Extract the (X, Y) coordinate from the center of the cell holding the provided text.  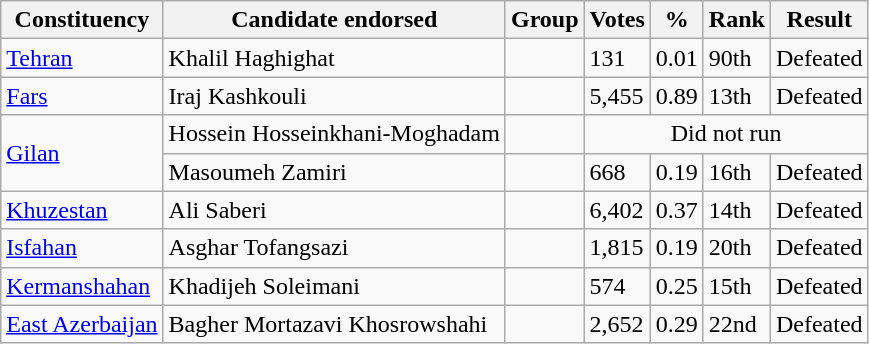
Masoumeh Zamiri (334, 172)
Khadijeh Soleimani (334, 286)
1,815 (617, 248)
Ali Saberi (334, 210)
Isfahan (82, 248)
0.01 (676, 58)
Gilan (82, 153)
5,455 (617, 96)
% (676, 20)
Khalil Haghighat (334, 58)
Group (544, 20)
Tehran (82, 58)
574 (617, 286)
0.25 (676, 286)
14th (736, 210)
0.29 (676, 324)
East Azerbaijan (82, 324)
Rank (736, 20)
131 (617, 58)
Asghar Tofangsazi (334, 248)
15th (736, 286)
20th (736, 248)
0.37 (676, 210)
6,402 (617, 210)
2,652 (617, 324)
Khuzestan (82, 210)
Candidate endorsed (334, 20)
90th (736, 58)
Iraj Kashkouli (334, 96)
Kermanshahan (82, 286)
Votes (617, 20)
668 (617, 172)
Did not run (726, 134)
Fars (82, 96)
Hossein Hosseinkhani-Moghadam (334, 134)
22nd (736, 324)
13th (736, 96)
16th (736, 172)
Result (819, 20)
Constituency (82, 20)
0.89 (676, 96)
Bagher Mortazavi Khosrowshahi (334, 324)
